Return [X, Y] of the center of cell containing provided text 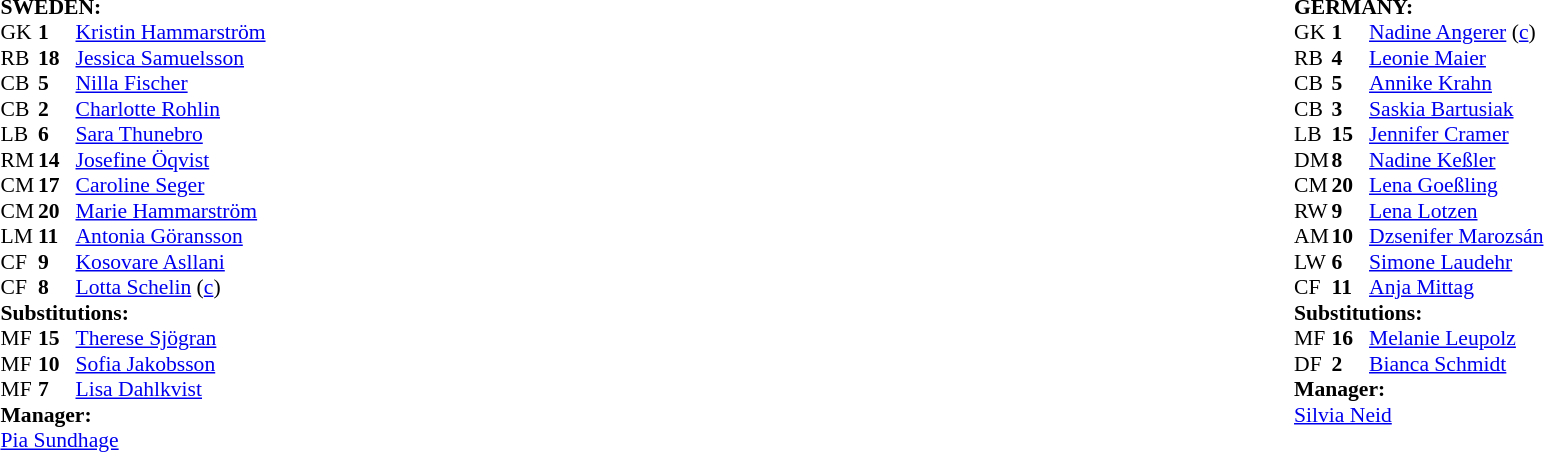
Jennifer Cramer [1456, 135]
4 [1351, 58]
LM [19, 237]
Nilla Fischer [171, 83]
Therese Sjögran [171, 339]
Nadine Angerer (c) [1456, 33]
Charlotte Rohlin [171, 109]
Kosovare Asllani [171, 262]
Kristin Hammarström [171, 33]
Jessica Samuelsson [171, 58]
Sofia Jakobsson [171, 364]
Antonia Göransson [171, 237]
Simone Laudehr [1456, 262]
16 [1351, 339]
Caroline Seger [171, 185]
DF [1313, 364]
17 [57, 185]
Lisa Dahlkvist [171, 389]
Marie Hammarström [171, 211]
Silvia Neid [1418, 415]
Leonie Maier [1456, 58]
14 [57, 160]
Josefine Öqvist [171, 160]
Dzsenifer Marozsán [1456, 237]
7 [57, 389]
DM [1313, 160]
RW [1313, 211]
Annike Krahn [1456, 83]
Lena Goeßling [1456, 185]
Lena Lotzen [1456, 211]
18 [57, 58]
Anja Mittag [1456, 287]
Nadine Keßler [1456, 160]
RM [19, 160]
AM [1313, 237]
Melanie Leupolz [1456, 339]
LW [1313, 262]
Saskia Bartusiak [1456, 109]
3 [1351, 109]
Sara Thunebro [171, 135]
Bianca Schmidt [1456, 364]
Lotta Schelin (c) [171, 287]
